Pinpoint the cell where the given text exists, returning its [X, Y] midpoint coordinate. 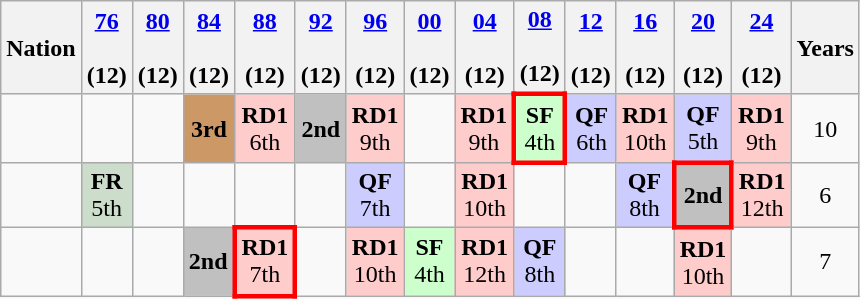
20(12) [703, 48]
QF7th [375, 194]
92(12) [320, 48]
80(12) [158, 48]
RD17th [266, 261]
88(12) [266, 48]
RD19th [484, 128]
QF 6th [590, 128]
12(12) [590, 48]
96(12) [375, 48]
QF 5th [703, 128]
16(12) [645, 48]
Nation [41, 48]
00(12) [430, 48]
04(12) [484, 48]
QF8th [645, 194]
84(12) [208, 48]
RD1 6th [266, 128]
24(12) [762, 48]
76(12) [106, 48]
FR 5th [106, 194]
Years [825, 48]
QF 8th [540, 261]
3rd [208, 128]
10 [825, 128]
7 [825, 261]
08(12) [540, 48]
6 [825, 194]
